Determine the (X, Y) coordinate at the center of the cell enclosing the given text.  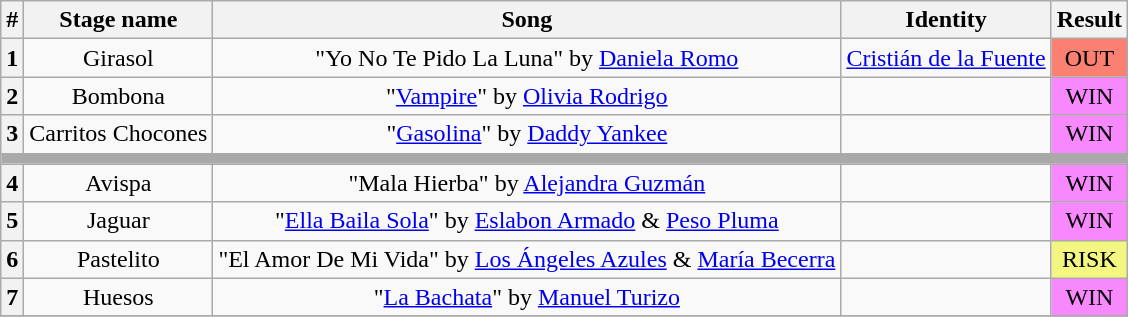
1 (12, 58)
3 (12, 134)
Cristián de la Fuente (946, 58)
"Mala Hierba" by Alejandra Guzmán (527, 183)
"La Bachata" by Manuel Turizo (527, 297)
Bombona (118, 96)
Jaguar (118, 221)
# (12, 20)
RISK (1089, 259)
Girasol (118, 58)
4 (12, 183)
"Ella Baila Sola" by Eslabon Armado & Peso Pluma (527, 221)
Carritos Chocones (118, 134)
Stage name (118, 20)
6 (12, 259)
"Yo No Te Pido La Luna" by Daniela Romo (527, 58)
Avispa (118, 183)
2 (12, 96)
Result (1089, 20)
5 (12, 221)
Identity (946, 20)
"Gasolina" by Daddy Yankee (527, 134)
7 (12, 297)
"El Amor De Mi Vida" by Los Ángeles Azules & María Becerra (527, 259)
Pastelito (118, 259)
Huesos (118, 297)
OUT (1089, 58)
Song (527, 20)
"Vampire" by Olivia Rodrigo (527, 96)
